Determine the [X, Y] coordinate at the center of the cell enclosing the given text.  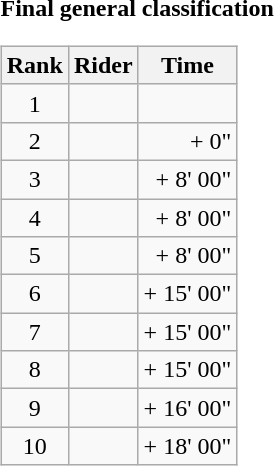
Time [188, 65]
8 [34, 370]
10 [34, 446]
7 [34, 332]
+ 0" [188, 141]
+ 16' 00" [188, 408]
Rider [103, 65]
6 [34, 294]
1 [34, 103]
3 [34, 179]
2 [34, 141]
Rank [34, 65]
5 [34, 256]
9 [34, 408]
4 [34, 217]
+ 18' 00" [188, 446]
